Determine the [x, y] coordinate at the center of the cell enclosing the given text.  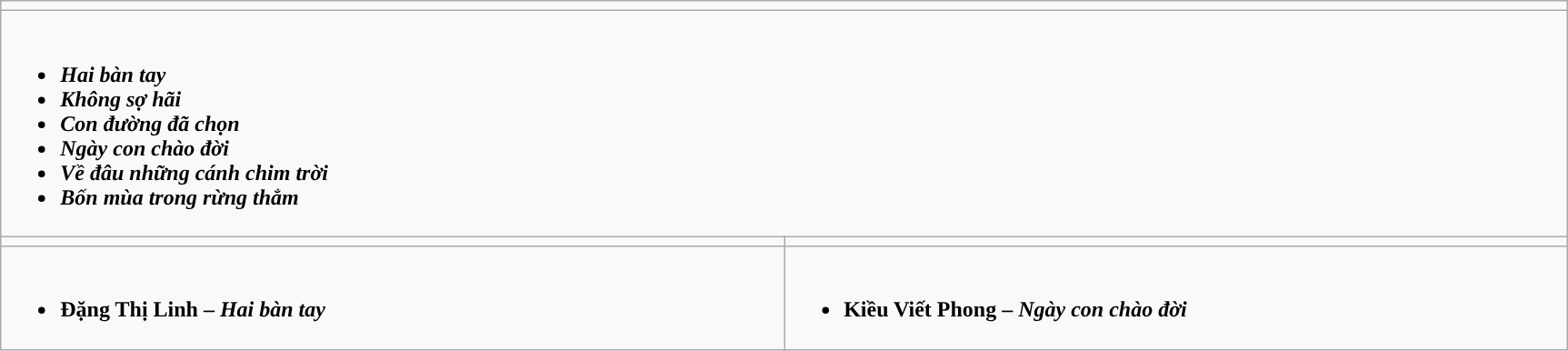
Đặng Thị Linh – Hai bàn tay [393, 298]
Kiều Viết Phong – Ngày con chào đời [1176, 298]
Hai bàn tayKhông sợ hãiCon đường đã chọnNgày con chào đờiVề đâu những cánh chim trờiBốn mùa trong rừng thẳm [784, 124]
